Locate the cell with the specified text and output its [x, y] center coordinate. 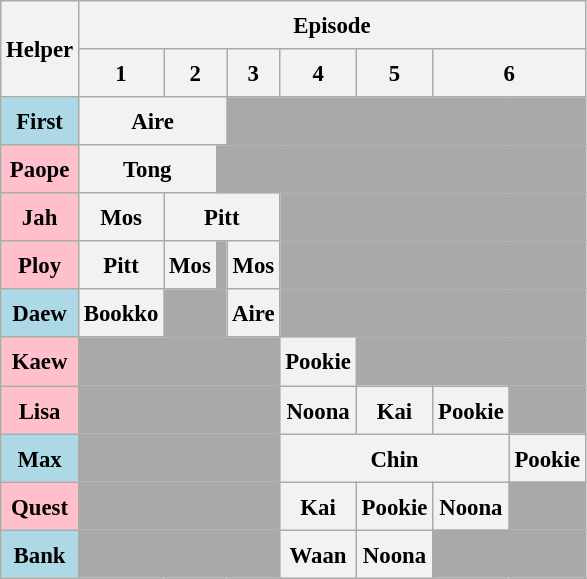
6 [510, 73]
5 [394, 73]
Daew [40, 314]
Lisa [40, 410]
2 [196, 73]
4 [318, 73]
Kaew [40, 362]
First [40, 121]
Waan [318, 554]
Episode [332, 25]
Bookko [120, 314]
Paope [40, 169]
3 [254, 73]
Chin [394, 458]
1 [120, 73]
Max [40, 458]
Bank [40, 554]
Tong [147, 169]
Jah [40, 217]
Helper [40, 49]
Ploy [40, 265]
Quest [40, 506]
